Locate the cell with the specified text and output its (x, y) center coordinate. 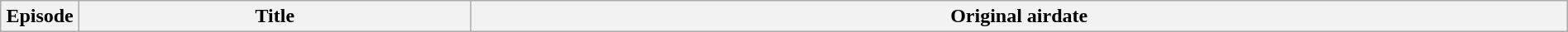
Title (275, 16)
Episode (40, 16)
Original airdate (1019, 16)
